Locate the cell with the specified text and output its (X, Y) center coordinate. 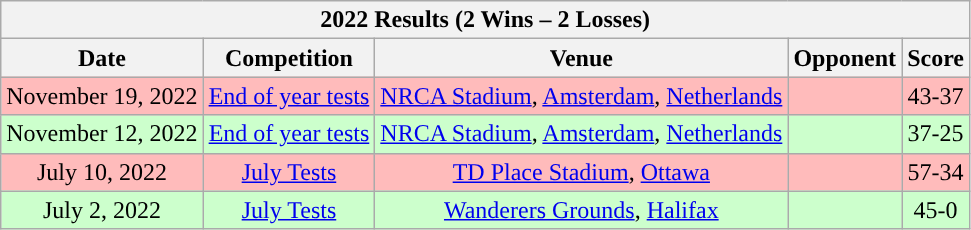
July 10, 2022 (102, 172)
November 19, 2022 (102, 96)
November 12, 2022 (102, 134)
45-0 (936, 210)
Date (102, 58)
43-37 (936, 96)
Score (936, 58)
TD Place Stadium, Ottawa (582, 172)
July 2, 2022 (102, 210)
57-34 (936, 172)
Opponent (845, 58)
Wanderers Grounds, Halifax (582, 210)
2022 Results (2 Wins – 2 Losses) (486, 20)
37-25 (936, 134)
Competition (289, 58)
Venue (582, 58)
